Determine the (x, y) coordinate at the center of the cell enclosing the given text.  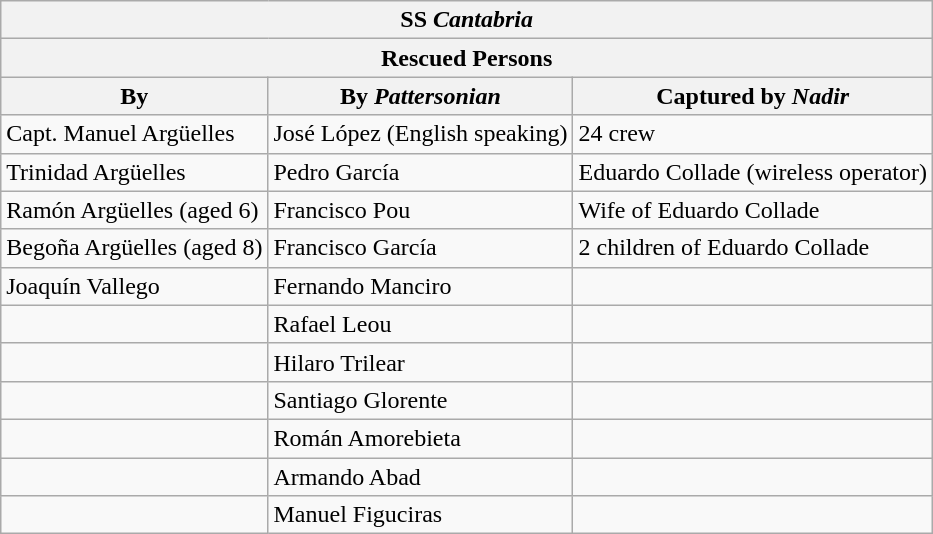
By (134, 96)
Francisco Pou (420, 210)
Armando Abad (420, 477)
24 crew (753, 134)
Rescued Persons (467, 58)
Fernando Manciro (420, 286)
Joaquín Vallego (134, 286)
Trinidad Argüelles (134, 172)
Pedro García (420, 172)
Rafael Leou (420, 324)
Eduardo Collade (wireless operator) (753, 172)
Francisco García (420, 248)
2 children of Eduardo Collade (753, 248)
By Pattersonian (420, 96)
José López (English speaking) (420, 134)
SS Cantabria (467, 20)
Ramón Argüelles (aged 6) (134, 210)
Hilaro Trilear (420, 362)
Begoña Argüelles (aged 8) (134, 248)
Capt. Manuel Argüelles (134, 134)
Román Amorebieta (420, 438)
Santiago Glorente (420, 400)
Wife of Eduardo Collade (753, 210)
Captured by Nadir (753, 96)
Manuel Figuciras (420, 515)
